Detect which cell encompasses the target text, then output its [X, Y] center coordinate. 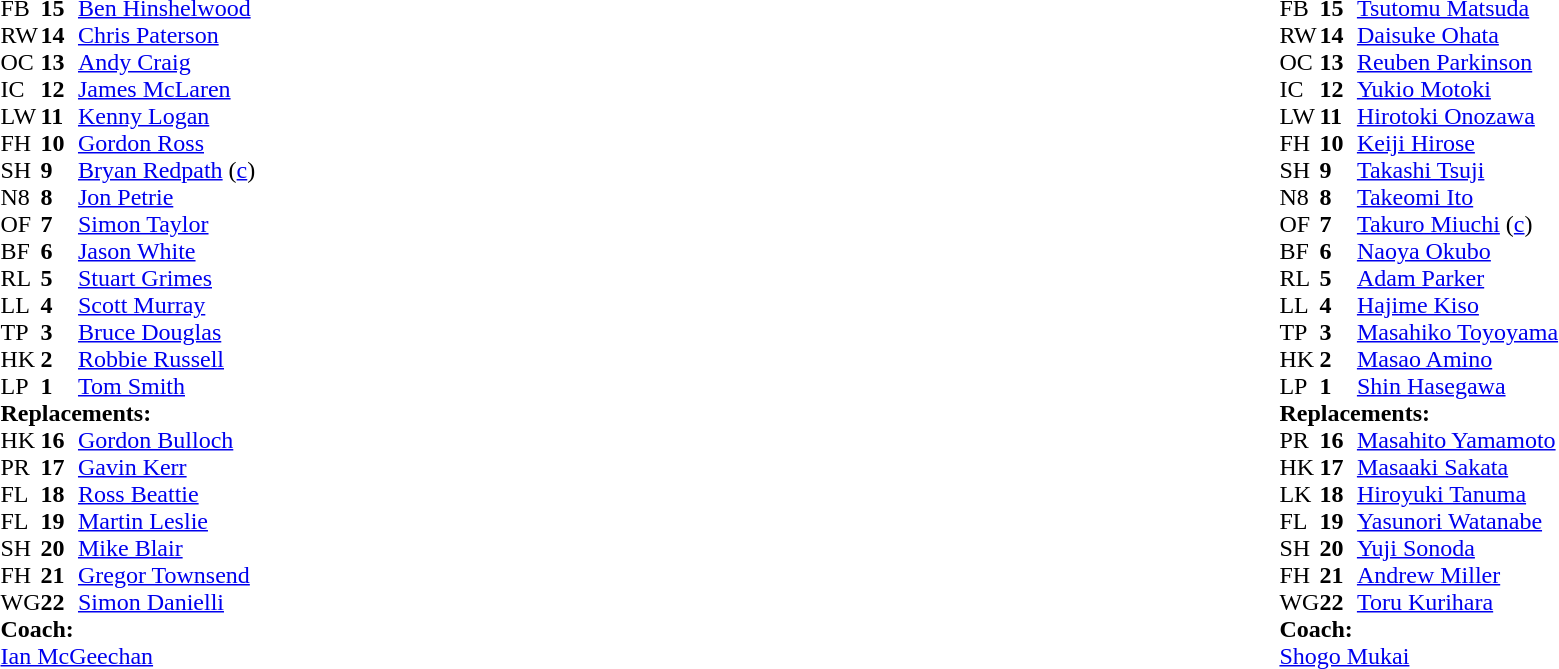
Gavin Kerr [166, 468]
Jason White [166, 252]
Scott Murray [166, 306]
LK [1299, 494]
Shogo Mukai [1418, 656]
Takuro Miuchi (c) [1458, 224]
Hirotoki Onozawa [1458, 116]
Jon Petrie [166, 198]
Takeomi Ito [1458, 198]
Ross Beattie [166, 494]
Reuben Parkinson [1458, 62]
Yuji Sonoda [1458, 548]
Robbie Russell [166, 360]
Adam Parker [1458, 278]
Mike Blair [166, 548]
Martin Leslie [166, 522]
Hajime Kiso [1458, 306]
Keiji Hirose [1458, 144]
Simon Taylor [166, 224]
Tom Smith [166, 386]
Masahiko Toyoyama [1458, 332]
Andrew Miller [1458, 576]
Daisuke Ohata [1458, 36]
Masao Amino [1458, 360]
Gordon Bulloch [166, 440]
Bryan Redpath (c) [166, 170]
Takashi Tsuji [1458, 170]
Gregor Townsend [166, 576]
Yasunori Watanabe [1458, 522]
Masaaki Sakata [1458, 468]
Toru Kurihara [1458, 602]
Naoya Okubo [1458, 252]
Kenny Logan [166, 116]
Bruce Douglas [166, 332]
Masahito Yamamoto [1458, 440]
Gordon Ross [166, 144]
James McLaren [166, 90]
Chris Paterson [166, 36]
Andy Craig [166, 62]
Shin Hasegawa [1458, 386]
Simon Danielli [166, 602]
Yukio Motoki [1458, 90]
Hiroyuki Tanuma [1458, 494]
Ian McGeechan [128, 656]
Stuart Grimes [166, 278]
